Find where the given text appears and provide that cell's center as (x, y) coordinate. 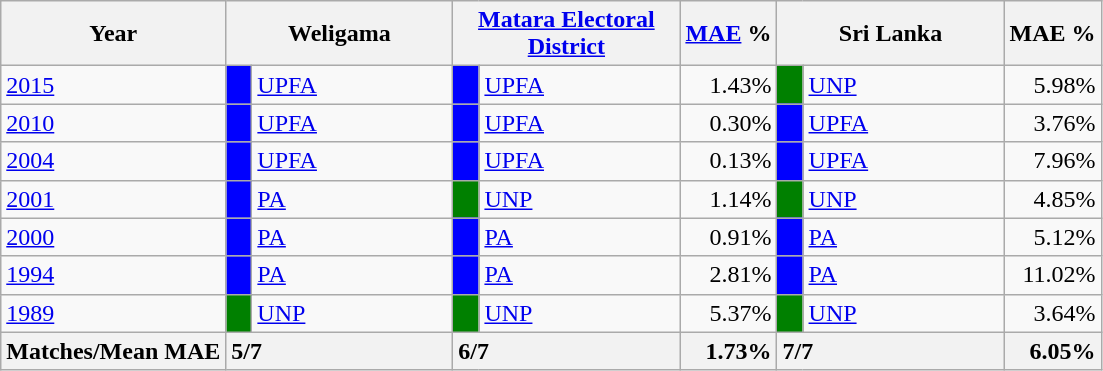
2010 (114, 123)
5.12% (1052, 237)
3.64% (1052, 313)
11.02% (1052, 275)
0.13% (728, 161)
1.14% (728, 199)
2004 (114, 161)
1.73% (728, 351)
Year (114, 34)
4.85% (1052, 199)
0.91% (728, 237)
5.98% (1052, 85)
2000 (114, 237)
Weligama (340, 34)
2.81% (728, 275)
0.30% (728, 123)
Matara Electoral District (566, 34)
5.37% (728, 313)
5/7 (340, 351)
1.43% (728, 85)
Matches/Mean MAE (114, 351)
6/7 (566, 351)
3.76% (1052, 123)
Sri Lanka (890, 34)
2001 (114, 199)
6.05% (1052, 351)
7/7 (890, 351)
1994 (114, 275)
2015 (114, 85)
7.96% (1052, 161)
1989 (114, 313)
